From the cell containing the given text, extract its center point as [x, y] coordinate. 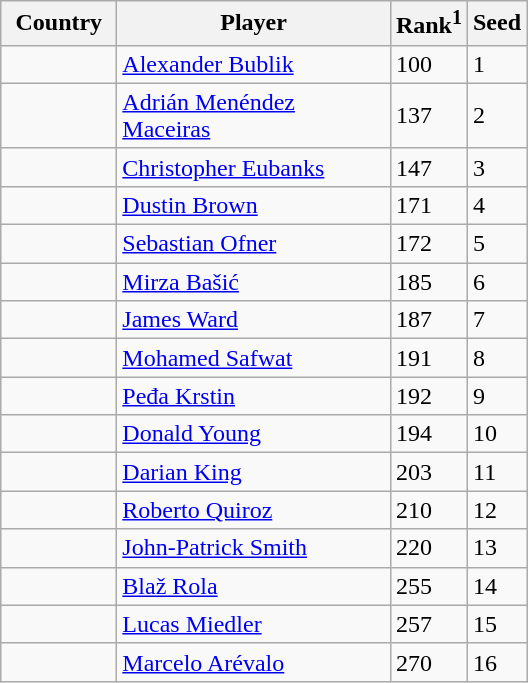
3 [496, 167]
220 [428, 548]
194 [428, 434]
6 [496, 282]
Alexander Bublik [254, 64]
2 [496, 116]
171 [428, 205]
Roberto Quiroz [254, 510]
Donald Young [254, 434]
270 [428, 662]
100 [428, 64]
Seed [496, 24]
Country [59, 24]
12 [496, 510]
Player [254, 24]
James Ward [254, 320]
14 [496, 586]
172 [428, 244]
1 [496, 64]
210 [428, 510]
10 [496, 434]
Blaž Rola [254, 586]
7 [496, 320]
8 [496, 358]
Lucas Miedler [254, 624]
15 [496, 624]
185 [428, 282]
192 [428, 396]
187 [428, 320]
Christopher Eubanks [254, 167]
John-Patrick Smith [254, 548]
191 [428, 358]
Marcelo Arévalo [254, 662]
Dustin Brown [254, 205]
13 [496, 548]
5 [496, 244]
Mirza Bašić [254, 282]
11 [496, 472]
Mohamed Safwat [254, 358]
255 [428, 586]
9 [496, 396]
Peđa Krstin [254, 396]
4 [496, 205]
16 [496, 662]
Adrián Menéndez Maceiras [254, 116]
257 [428, 624]
Sebastian Ofner [254, 244]
137 [428, 116]
147 [428, 167]
Rank1 [428, 24]
Darian King [254, 472]
203 [428, 472]
